Detect which cell encompasses the target text, then output its (X, Y) center coordinate. 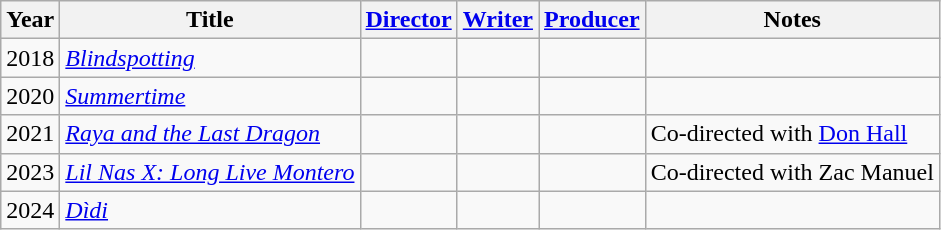
Co-directed with Zac Manuel (792, 172)
Dìdi (210, 210)
Lil Nas X: Long Live Montero (210, 172)
Notes (792, 20)
2024 (30, 210)
2021 (30, 134)
2023 (30, 172)
2020 (30, 96)
Blindspotting (210, 58)
Summertime (210, 96)
Writer (498, 20)
Producer (592, 20)
2018 (30, 58)
Co-directed with Don Hall (792, 134)
Raya and the Last Dragon (210, 134)
Title (210, 20)
Year (30, 20)
Director (408, 20)
